Scan for the cell matching the given text and deliver its [x, y] coordinate at center. 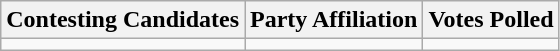
Votes Polled [491, 20]
Party Affiliation [334, 20]
Contesting Candidates [123, 20]
